Locate the cell with the specified text and output its [X, Y] center coordinate. 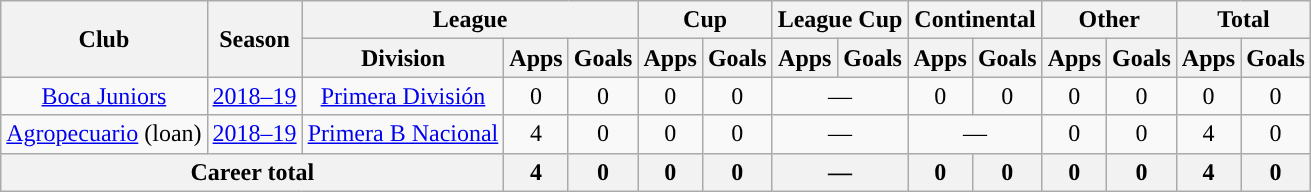
Agropecuario (loan) [104, 134]
Season [254, 39]
Other [1109, 20]
Total [1243, 20]
Continental [975, 20]
League Cup [840, 20]
Division [403, 58]
Primera B Nacional [403, 134]
Cup [705, 20]
Club [104, 39]
Primera División [403, 96]
Boca Juniors [104, 96]
Career total [252, 172]
League [470, 20]
